Return (x, y) of the center of cell containing provided text 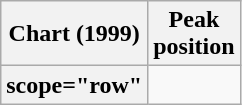
Peakposition (194, 34)
scope="row" (74, 85)
Chart (1999) (74, 34)
